Output the (X, Y) coordinate of the center of the cell containing the given text.  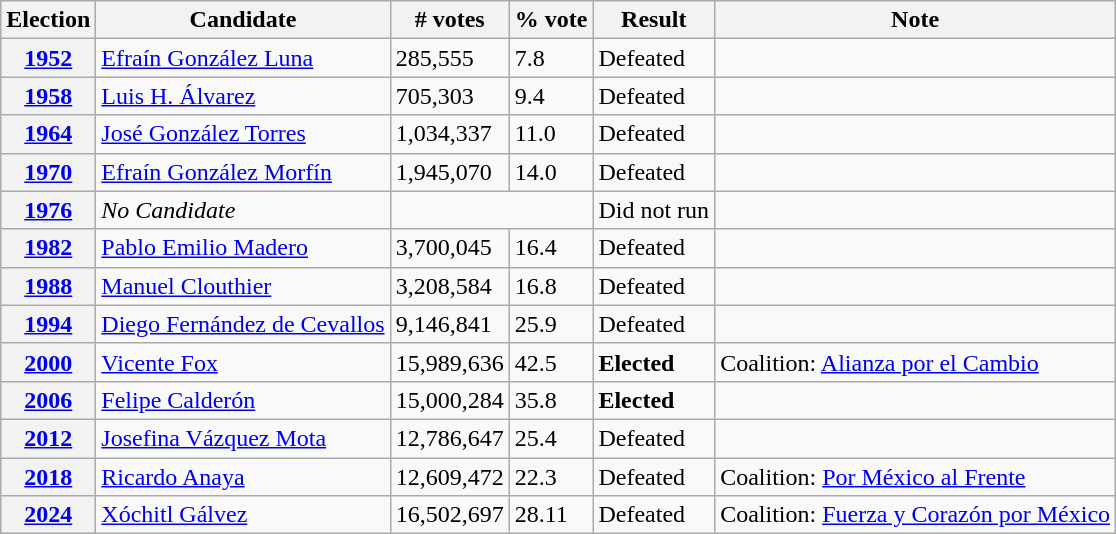
Election (48, 20)
Result (654, 20)
Josefina Vázquez Mota (243, 438)
2024 (48, 515)
3,700,045 (450, 248)
1,034,337 (450, 134)
Xóchitl Gálvez (243, 515)
12,786,647 (450, 438)
705,303 (450, 96)
1976 (48, 210)
José González Torres (243, 134)
1982 (48, 248)
Ricardo Anaya (243, 477)
Luis H. Álvarez (243, 96)
28.11 (551, 515)
Vicente Fox (243, 362)
Coalition: Fuerza y Corazón por México (916, 515)
Efraín González Morfín (243, 172)
2006 (48, 400)
1988 (48, 286)
16.4 (551, 248)
7.8 (551, 58)
1994 (48, 324)
16,502,697 (450, 515)
35.8 (551, 400)
9,146,841 (450, 324)
2018 (48, 477)
Note (916, 20)
2012 (48, 438)
25.9 (551, 324)
2000 (48, 362)
15,989,636 (450, 362)
1,945,070 (450, 172)
9.4 (551, 96)
1958 (48, 96)
15,000,284 (450, 400)
Coalition: Por México al Frente (916, 477)
3,208,584 (450, 286)
1964 (48, 134)
Felipe Calderón (243, 400)
1970 (48, 172)
% vote (551, 20)
11.0 (551, 134)
Pablo Emilio Madero (243, 248)
# votes (450, 20)
No Candidate (243, 210)
Did not run (654, 210)
12,609,472 (450, 477)
22.3 (551, 477)
Coalition: Alianza por el Cambio (916, 362)
1952 (48, 58)
Manuel Clouthier (243, 286)
285,555 (450, 58)
Efraín González Luna (243, 58)
14.0 (551, 172)
Diego Fernández de Cevallos (243, 324)
16.8 (551, 286)
Candidate (243, 20)
25.4 (551, 438)
42.5 (551, 362)
